Output the (X, Y) coordinate of the center of the cell containing the given text.  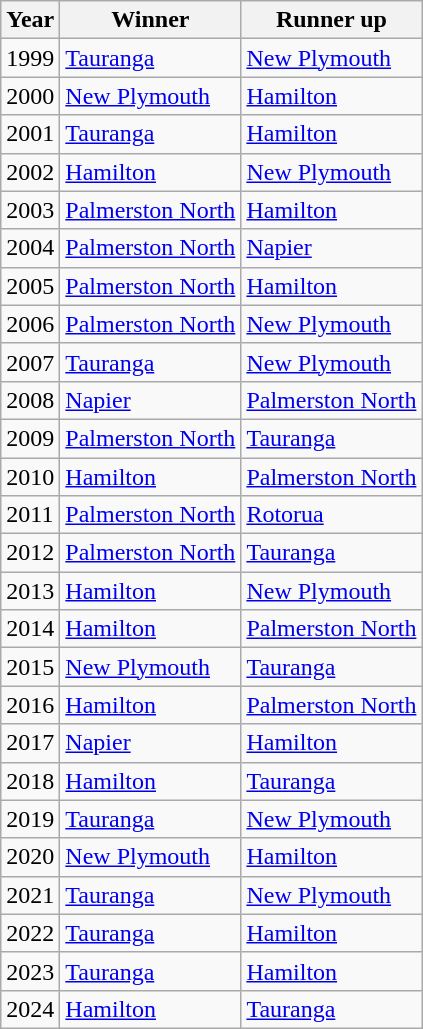
2000 (30, 96)
2017 (30, 743)
2012 (30, 553)
2001 (30, 134)
2015 (30, 667)
2023 (30, 971)
2007 (30, 362)
2024 (30, 1009)
2008 (30, 400)
2009 (30, 438)
2021 (30, 895)
Rotorua (332, 515)
2019 (30, 819)
2013 (30, 591)
2022 (30, 933)
2011 (30, 515)
Winner (150, 20)
2014 (30, 629)
1999 (30, 58)
2006 (30, 324)
2004 (30, 248)
Runner up (332, 20)
2005 (30, 286)
2018 (30, 781)
Year (30, 20)
2003 (30, 210)
2010 (30, 477)
2002 (30, 172)
2020 (30, 857)
2016 (30, 705)
